Determine the [x, y] coordinate at the center of the cell enclosing the given text.  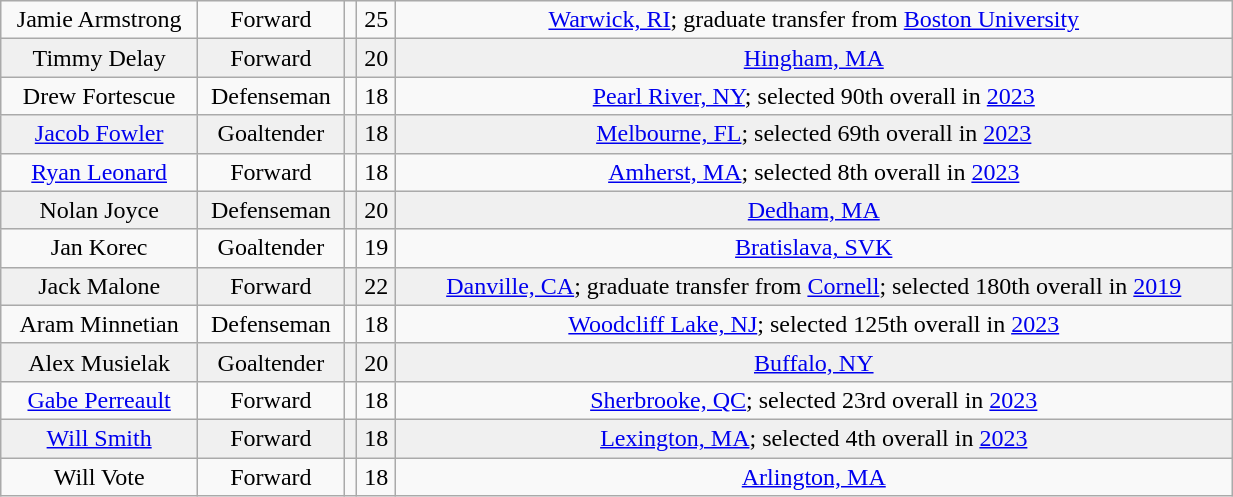
Dedham, MA [814, 210]
Alex Musielak [100, 362]
Woodcliff Lake, NJ; selected 125th overall in 2023 [814, 324]
Drew Fortescue [100, 96]
Melbourne, FL; selected 69th overall in 2023 [814, 134]
Arlington, MA [814, 477]
Sherbrooke, QC; selected 23rd overall in 2023 [814, 400]
Danville, CA; graduate transfer from Cornell; selected 180th overall in 2019 [814, 286]
Hingham, MA [814, 58]
Will Smith [100, 438]
Gabe Perreault [100, 400]
Aram Minnetian [100, 324]
Jacob Fowler [100, 134]
Jamie Armstrong [100, 20]
Warwick, RI; graduate transfer from Boston University [814, 20]
Timmy Delay [100, 58]
19 [376, 248]
22 [376, 286]
Jan Korec [100, 248]
Nolan Joyce [100, 210]
Jack Malone [100, 286]
25 [376, 20]
Will Vote [100, 477]
Pearl River, NY; selected 90th overall in 2023 [814, 96]
Bratislava, SVK [814, 248]
Buffalo, NY [814, 362]
Ryan Leonard [100, 172]
Lexington, MA; selected 4th overall in 2023 [814, 438]
Amherst, MA; selected 8th overall in 2023 [814, 172]
